For the text-containing cell, return its midpoint in [X, Y] coordinate format. 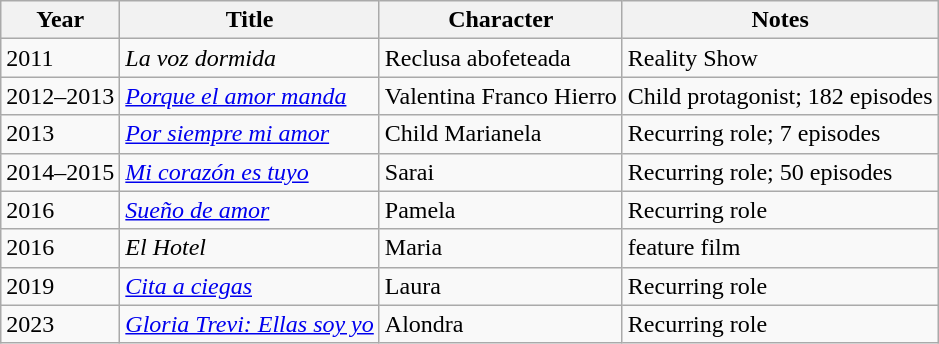
Character [500, 20]
2014–2015 [60, 172]
2019 [60, 286]
Child Marianela [500, 134]
Por siempre mi amor [250, 134]
Reclusa abofeteada [500, 58]
2011 [60, 58]
Recurring role; 7 episodes [780, 134]
feature film [780, 248]
Maria [500, 248]
Valentina Franco Hierro [500, 96]
Reality Show [780, 58]
Alondra [500, 324]
La voz dormida [250, 58]
Cita a ciegas [250, 286]
Child protagonist; 182 episodes [780, 96]
Pamela [500, 210]
Recurring role; 50 episodes [780, 172]
Notes [780, 20]
Year [60, 20]
El Hotel [250, 248]
Title [250, 20]
2013 [60, 134]
Laura [500, 286]
Gloria Trevi: Ellas soy yo [250, 324]
Porque el amor manda [250, 96]
2012–2013 [60, 96]
Sarai [500, 172]
2023 [60, 324]
Sueño de amor [250, 210]
Mi corazón es tuyo [250, 172]
